Return [x, y] of the center of cell containing provided text 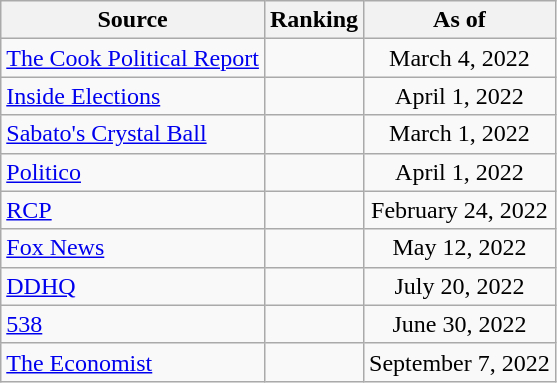
September 7, 2022 [460, 362]
The Cook Political Report [133, 58]
538 [133, 324]
May 12, 2022 [460, 248]
Ranking [314, 20]
As of [460, 20]
Inside Elections [133, 96]
DDHQ [133, 286]
Source [133, 20]
Sabato's Crystal Ball [133, 134]
March 1, 2022 [460, 134]
The Economist [133, 362]
Politico [133, 172]
RCP [133, 210]
Fox News [133, 248]
July 20, 2022 [460, 286]
February 24, 2022 [460, 210]
June 30, 2022 [460, 324]
March 4, 2022 [460, 58]
